Pinpoint the cell where the given text exists, returning its (x, y) midpoint coordinate. 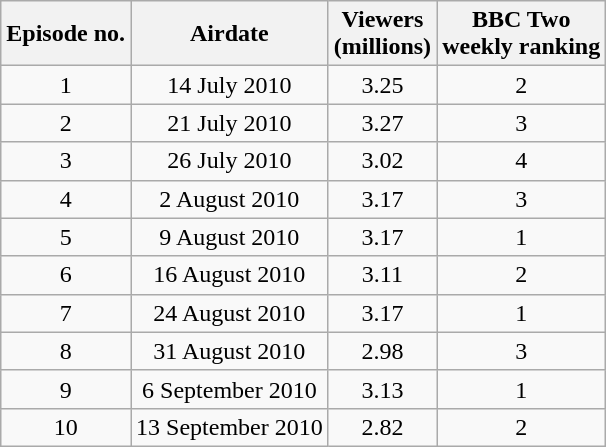
Viewers(millions) (382, 34)
3.25 (382, 85)
14 July 2010 (230, 85)
8 (66, 351)
6 September 2010 (230, 389)
26 July 2010 (230, 161)
2.98 (382, 351)
16 August 2010 (230, 275)
10 (66, 427)
Episode no. (66, 34)
3.27 (382, 123)
6 (66, 275)
3.02 (382, 161)
2 August 2010 (230, 199)
BBC Twoweekly ranking (522, 34)
24 August 2010 (230, 313)
2.82 (382, 427)
3.13 (382, 389)
21 July 2010 (230, 123)
31 August 2010 (230, 351)
3.11 (382, 275)
Airdate (230, 34)
9 (66, 389)
5 (66, 237)
9 August 2010 (230, 237)
13 September 2010 (230, 427)
7 (66, 313)
